Capture the cell that displays the provided text and extract its (X, Y) central coordinate. 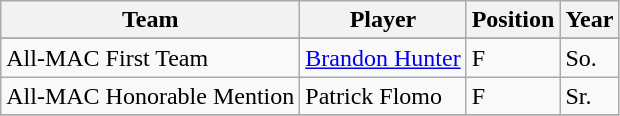
Player (383, 20)
Brandon Hunter (383, 58)
Patrick Flomo (383, 96)
Position (513, 20)
All-MAC First Team (150, 58)
Year (590, 20)
So. (590, 58)
Team (150, 20)
Sr. (590, 96)
All-MAC Honorable Mention (150, 96)
